Output the [x, y] coordinate of the center of the cell containing the given text.  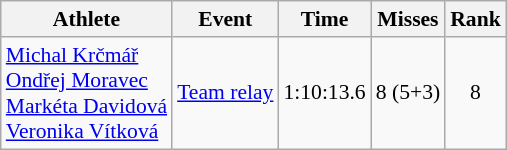
Team relay [225, 93]
Time [324, 19]
Rank [476, 19]
Michal KrčmářOndřej MoravecMarkéta DavidováVeronika Vítková [86, 93]
1:10:13.6 [324, 93]
8 (5+3) [408, 93]
Misses [408, 19]
Event [225, 19]
Athlete [86, 19]
8 [476, 93]
